Identify which cell holds the provided text, then report its [X, Y] central coordinate. 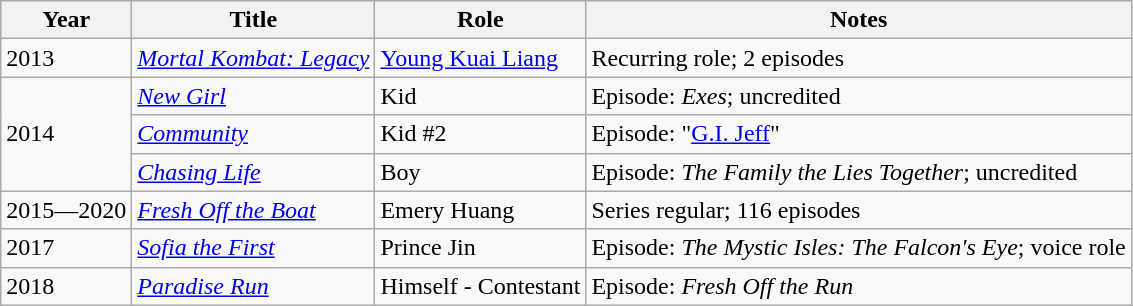
Paradise Run [254, 286]
Himself - Contestant [480, 286]
Episode: "G.I. Jeff" [858, 134]
Prince Jin [480, 248]
Chasing Life [254, 172]
Recurring role; 2 episodes [858, 58]
Episode: The Family the Lies Together; uncredited [858, 172]
Sofia the First [254, 248]
Title [254, 20]
2015—2020 [66, 210]
Notes [858, 20]
Year [66, 20]
Community [254, 134]
2014 [66, 134]
New Girl [254, 96]
2017 [66, 248]
Fresh Off the Boat [254, 210]
Episode: Fresh Off the Run [858, 286]
Young Kuai Liang [480, 58]
Role [480, 20]
Episode: The Mystic Isles: The Falcon's Eye; voice role [858, 248]
Mortal Kombat: Legacy [254, 58]
2013 [66, 58]
2018 [66, 286]
Emery Huang [480, 210]
Series regular; 116 episodes [858, 210]
Kid [480, 96]
Boy [480, 172]
Kid #2 [480, 134]
Episode: Exes; uncredited [858, 96]
